Pinpoint the cell where the given text exists, returning its [x, y] midpoint coordinate. 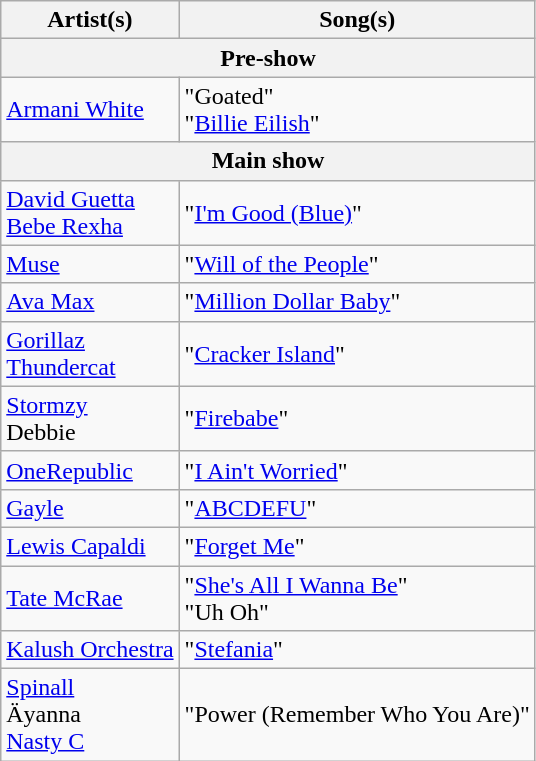
Gayle [90, 508]
"She's All I Wanna Be""Uh Oh" [357, 598]
Pre-show [268, 58]
"ABCDEFU" [357, 508]
StormzyDebbie [90, 418]
Song(s) [357, 20]
Main show [268, 161]
"I Ain't Worried" [357, 470]
SpinallÄyannaNasty C [90, 715]
"Million Dollar Baby" [357, 302]
Lewis Capaldi [90, 546]
Kalush Orchestra [90, 650]
OneRepublic [90, 470]
"Forget Me" [357, 546]
David GuettaBebe Rexha [90, 212]
"Firebabe" [357, 418]
Armani White [90, 110]
Ava Max [90, 302]
GorillazThundercat [90, 354]
Muse [90, 264]
"Goated""Billie Eilish" [357, 110]
Tate McRae [90, 598]
Artist(s) [90, 20]
"Cracker Island" [357, 354]
"Stefania" [357, 650]
"Power (Remember Who You Are)" [357, 715]
"I'm Good (Blue)" [357, 212]
"Will of the People" [357, 264]
